Search for the cell housing the specified text and yield its [X, Y] center coordinate. 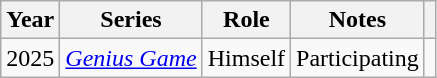
2025 [30, 58]
Role [246, 20]
Year [30, 20]
Himself [246, 58]
Participating [358, 58]
Notes [358, 20]
Series [131, 20]
Genius Game [131, 58]
